From the cell containing the given text, extract its center point as (x, y) coordinate. 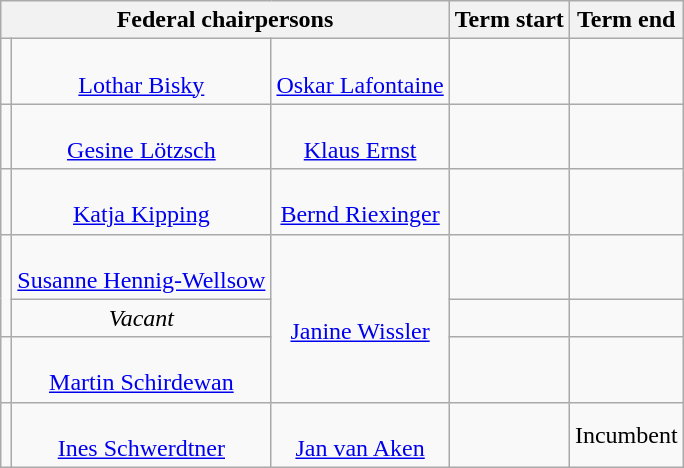
Klaus Ernst (360, 136)
Term start (509, 20)
Bernd Riexinger (360, 202)
Oskar Lafontaine (360, 72)
Ines Schwerdtner (142, 434)
Term end (626, 20)
Susanne Hennig-Wellsow (142, 266)
Jan van Aken (360, 434)
Lothar Bisky (142, 72)
Federal chairpersons (225, 20)
Vacant (142, 318)
Katja Kipping (142, 202)
Janine Wissler (360, 318)
Martin Schirdewan (142, 370)
Gesine Lötzsch (142, 136)
Incumbent (626, 434)
